For the text-containing cell, return its midpoint in [X, Y] coordinate format. 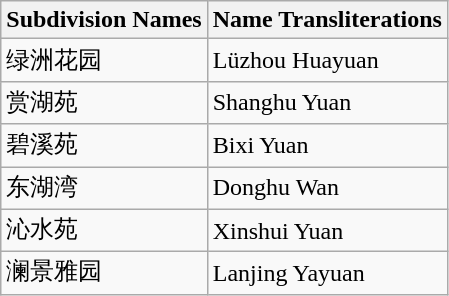
沁水苑 [104, 230]
Xinshui Yuan [327, 230]
赏湖苑 [104, 102]
Donghu Wan [327, 188]
绿洲花园 [104, 60]
碧溪苑 [104, 146]
Bixi Yuan [327, 146]
Subdivision Names [104, 20]
Lüzhou Huayuan [327, 60]
Lanjing Yayuan [327, 274]
东湖湾 [104, 188]
Shanghu Yuan [327, 102]
澜景雅园 [104, 274]
Name Transliterations [327, 20]
